Locate the cell with the specified text and output its (X, Y) center coordinate. 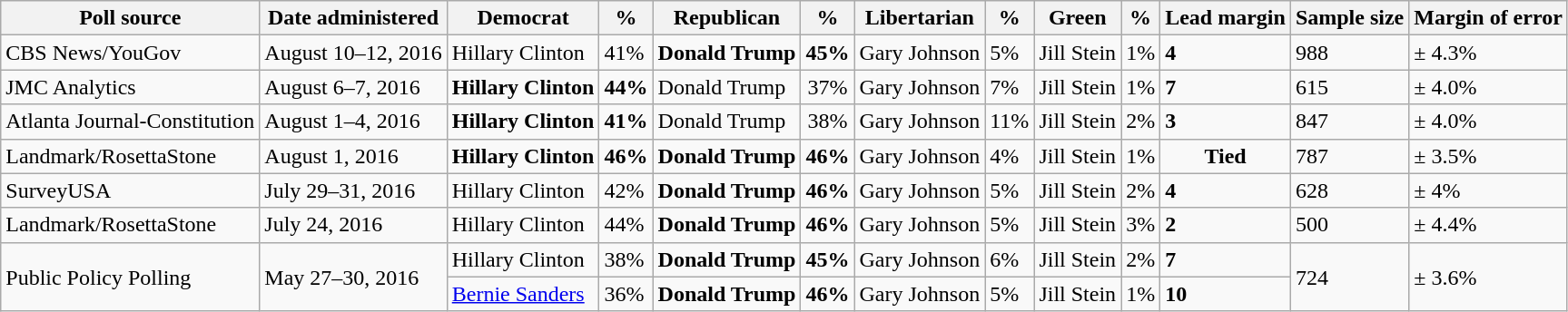
628 (1349, 190)
SurveyUSA (131, 190)
July 29–31, 2016 (353, 190)
787 (1349, 156)
July 24, 2016 (353, 225)
August 10–12, 2016 (353, 53)
Poll source (131, 18)
August 1, 2016 (353, 156)
11% (1010, 122)
± 4.4% (1489, 225)
6% (1010, 259)
Public Policy Polling (131, 277)
988 (1349, 53)
JMC Analytics (131, 87)
36% (626, 294)
Democrat (523, 18)
4% (1010, 156)
724 (1349, 277)
3% (1140, 225)
2 (1226, 225)
Green (1078, 18)
± 4.3% (1489, 53)
August 6–7, 2016 (353, 87)
± 3.5% (1489, 156)
± 3.6% (1489, 277)
Libertarian (920, 18)
Sample size (1349, 18)
Bernie Sanders (523, 294)
August 1–4, 2016 (353, 122)
Date administered (353, 18)
± 4% (1489, 190)
Atlanta Journal-Constitution (131, 122)
3 (1226, 122)
Margin of error (1489, 18)
42% (626, 190)
847 (1349, 122)
Tied (1226, 156)
Lead margin (1226, 18)
May 27–30, 2016 (353, 277)
500 (1349, 225)
CBS News/YouGov (131, 53)
37% (828, 87)
615 (1349, 87)
10 (1226, 294)
7% (1010, 87)
Republican (726, 18)
